Extract the (x, y) coordinate from the center of the cell holding the provided text.  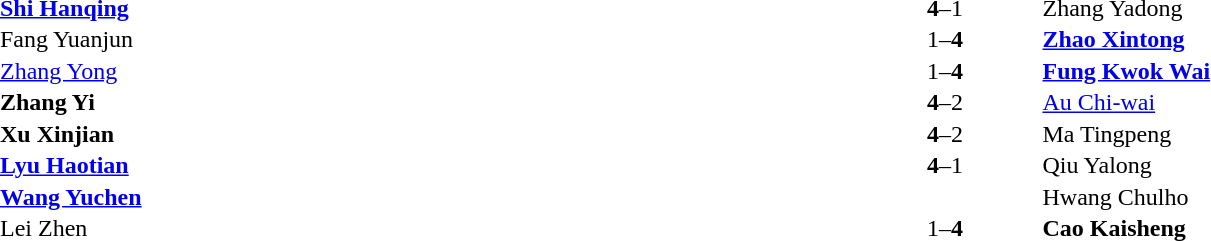
4–1 (944, 165)
